Find where the given text appears and provide that cell's center as (x, y) coordinate. 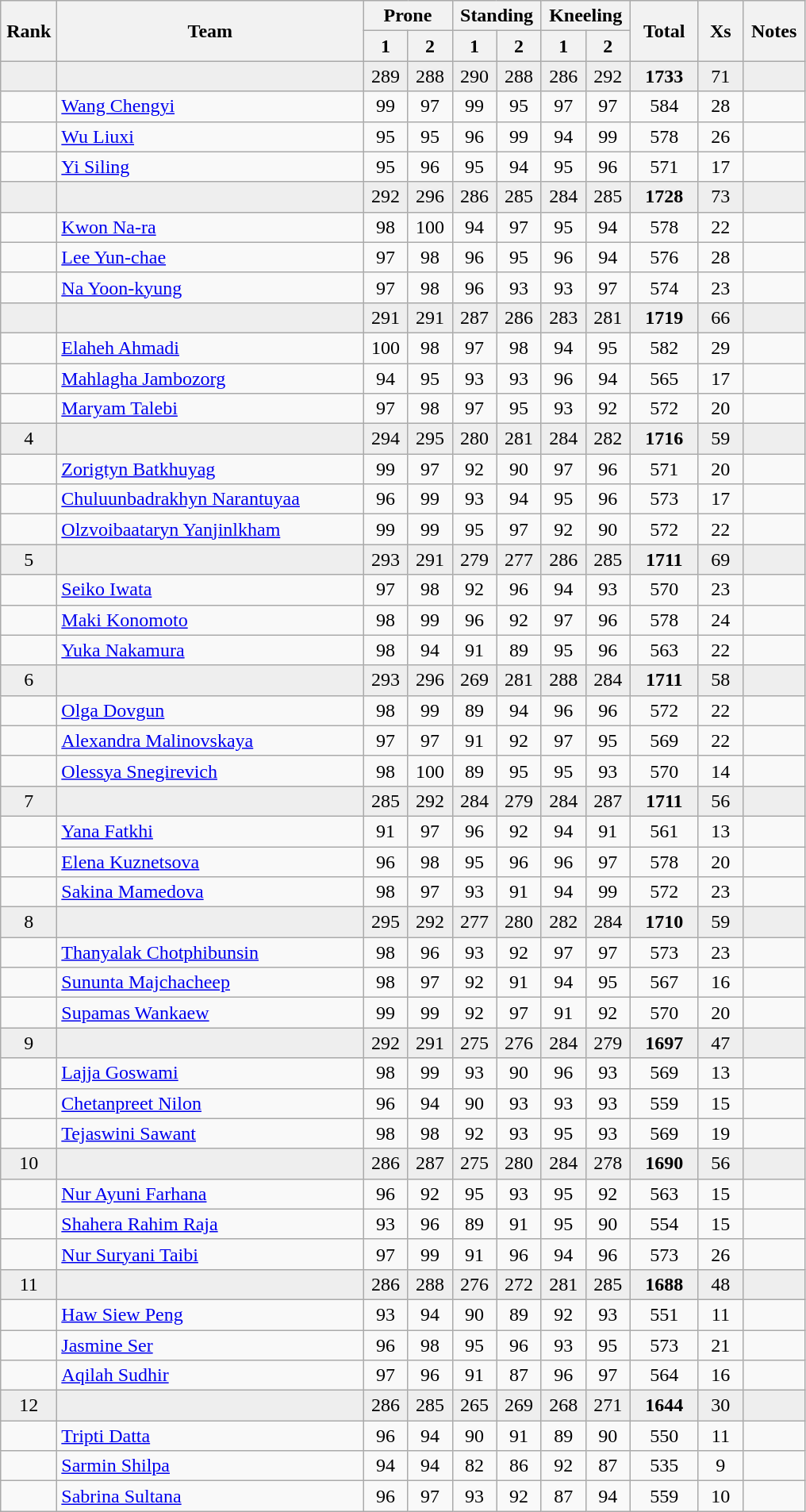
272 (519, 1284)
Prone (408, 16)
69 (720, 560)
73 (720, 197)
21 (720, 1345)
550 (664, 1436)
Sakina Mamedova (210, 892)
Elena Kuznetsova (210, 861)
Thanyalak Chotphibunsin (210, 952)
Jasmine Ser (210, 1345)
567 (664, 983)
29 (720, 348)
535 (664, 1466)
Sarmin Shilpa (210, 1466)
Supamas Wankaew (210, 1013)
Olga Dovgun (210, 710)
Lajja Goswami (210, 1073)
Wang Chengyi (210, 106)
Na Yoon-kyung (210, 287)
Sabrina Sultana (210, 1496)
584 (664, 106)
58 (720, 680)
Aqilah Sudhir (210, 1375)
Elaheh Ahmadi (210, 348)
Notes (774, 31)
265 (474, 1406)
Kneeling (585, 16)
554 (664, 1224)
82 (474, 1466)
283 (563, 317)
1710 (664, 922)
Chetanpreet Nilon (210, 1103)
30 (720, 1406)
Rank (29, 31)
4 (29, 439)
Yana Fatkhi (210, 831)
Team (210, 31)
Olessya Snegirevich (210, 771)
7 (29, 801)
1719 (664, 317)
Yi Siling (210, 167)
Haw Siew Peng (210, 1314)
Seiko Iwata (210, 590)
Mahlagha Jambozorg (210, 379)
565 (664, 379)
Zorigtyn Batkhuyag (210, 469)
271 (608, 1406)
66 (720, 317)
Olzvoibaataryn Yanjinlkham (210, 529)
Kwon Na-ra (210, 227)
24 (720, 620)
14 (720, 771)
Maki Konomoto (210, 620)
1644 (664, 1406)
Wu Liuxi (210, 137)
Xs (720, 31)
290 (474, 76)
1690 (664, 1164)
1728 (664, 197)
5 (29, 560)
Maryam Talebi (210, 409)
48 (720, 1284)
289 (386, 76)
1733 (664, 76)
Total (664, 31)
268 (563, 1406)
Tripti Datta (210, 1436)
1688 (664, 1284)
6 (29, 680)
Alexandra Malinovskaya (210, 741)
551 (664, 1314)
Yuka Nakamura (210, 650)
71 (720, 76)
278 (608, 1164)
Lee Yun-chae (210, 257)
582 (664, 348)
Standing (497, 16)
1697 (664, 1043)
564 (664, 1375)
Shahera Rahim Raja (210, 1224)
1716 (664, 439)
12 (29, 1406)
Nur Ayuni Farhana (210, 1194)
574 (664, 287)
Chuluunbadrakhyn Narantuyaa (210, 499)
294 (386, 439)
8 (29, 922)
561 (664, 831)
576 (664, 257)
Tejaswini Sawant (210, 1133)
Nur Suryani Taibi (210, 1254)
19 (720, 1133)
Sununta Majchacheep (210, 983)
47 (720, 1043)
86 (519, 1466)
